From the cell containing the given text, extract its center point as [X, Y] coordinate. 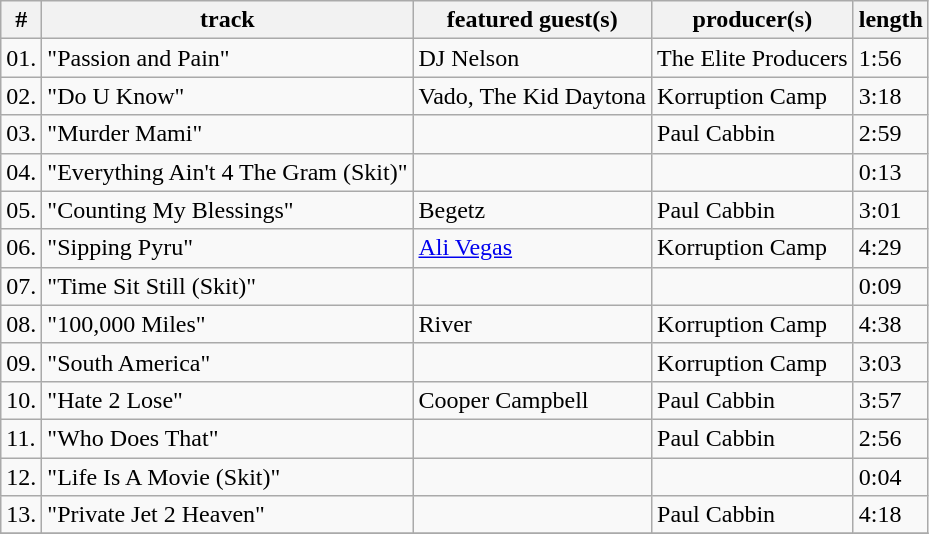
10. [22, 400]
2:56 [890, 438]
4:29 [890, 248]
"Do U Know" [228, 96]
0:13 [890, 172]
Begetz [532, 210]
"Life Is A Movie (Skit)" [228, 477]
# [22, 20]
producer(s) [753, 20]
"Sipping Pyru" [228, 248]
"Private Jet 2 Heaven" [228, 515]
3:01 [890, 210]
2:59 [890, 134]
Cooper Campbell [532, 400]
01. [22, 58]
08. [22, 324]
Vado, The Kid Daytona [532, 96]
03. [22, 134]
River [532, 324]
3:57 [890, 400]
3:03 [890, 362]
02. [22, 96]
DJ Nelson [532, 58]
"100,000 Miles" [228, 324]
"Passion and Pain" [228, 58]
09. [22, 362]
"South America" [228, 362]
1:56 [890, 58]
featured guest(s) [532, 20]
4:38 [890, 324]
0:09 [890, 286]
05. [22, 210]
"Time Sit Still (Skit)" [228, 286]
"Who Does That" [228, 438]
Ali Vegas [532, 248]
"Murder Mami" [228, 134]
The Elite Producers [753, 58]
4:18 [890, 515]
12. [22, 477]
length [890, 20]
11. [22, 438]
3:18 [890, 96]
"Counting My Blessings" [228, 210]
06. [22, 248]
"Everything Ain't 4 The Gram (Skit)" [228, 172]
"Hate 2 Lose" [228, 400]
13. [22, 515]
04. [22, 172]
0:04 [890, 477]
track [228, 20]
07. [22, 286]
